Return [x, y] of the center of cell containing provided text 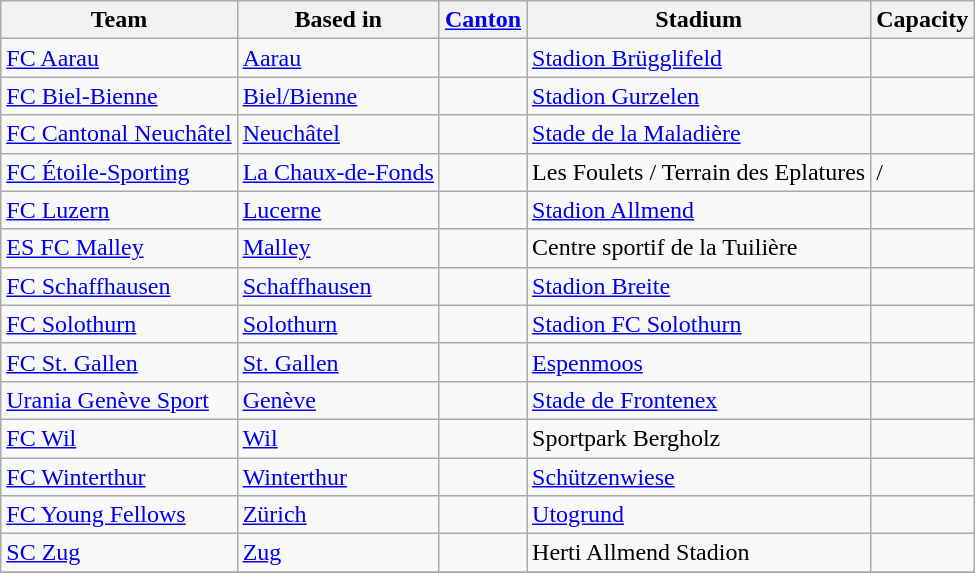
/ [922, 172]
Stadion FC Solothurn [699, 324]
Lucerne [338, 210]
FC Young Fellows [119, 515]
FC Étoile-Sporting [119, 172]
FC Winterthur [119, 477]
ES FC Malley [119, 248]
Based in [338, 20]
Urania Genève Sport [119, 400]
Herti Allmend Stadion [699, 553]
Aarau [338, 58]
Utogrund [699, 515]
Schaffhausen [338, 286]
Solothurn [338, 324]
FC Wil [119, 438]
Stadion Allmend [699, 210]
Stadium [699, 20]
Winterthur [338, 477]
Stadion Gurzelen [699, 96]
SC Zug [119, 553]
Zürich [338, 515]
Malley [338, 248]
Genève [338, 400]
Schützenwiese [699, 477]
Neuchâtel [338, 134]
FC Solothurn [119, 324]
La Chaux-de-Fonds [338, 172]
Biel/Bienne [338, 96]
Stadion Breite [699, 286]
FC Cantonal Neuchâtel [119, 134]
Stade de Frontenex [699, 400]
Stadion Brügglifeld [699, 58]
Team [119, 20]
FC Luzern [119, 210]
Les Foulets / Terrain des Eplatures [699, 172]
Zug [338, 553]
Sportpark Bergholz [699, 438]
Stade de la Maladière [699, 134]
FC Biel-Bienne [119, 96]
Capacity [922, 20]
Wil [338, 438]
Canton [482, 20]
Centre sportif de la Tuilière [699, 248]
Espenmoos [699, 362]
St. Gallen [338, 362]
FC Schaffhausen [119, 286]
FC St. Gallen [119, 362]
FC Aarau [119, 58]
